Output the (x, y) coordinate of the center of the cell containing the given text.  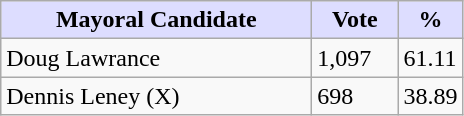
Vote (355, 20)
61.11 (430, 58)
Dennis Leney (X) (156, 96)
698 (355, 96)
% (430, 20)
1,097 (355, 58)
Mayoral Candidate (156, 20)
38.89 (430, 96)
Doug Lawrance (156, 58)
